Determine the (X, Y) coordinate at the center of the cell enclosing the given text.  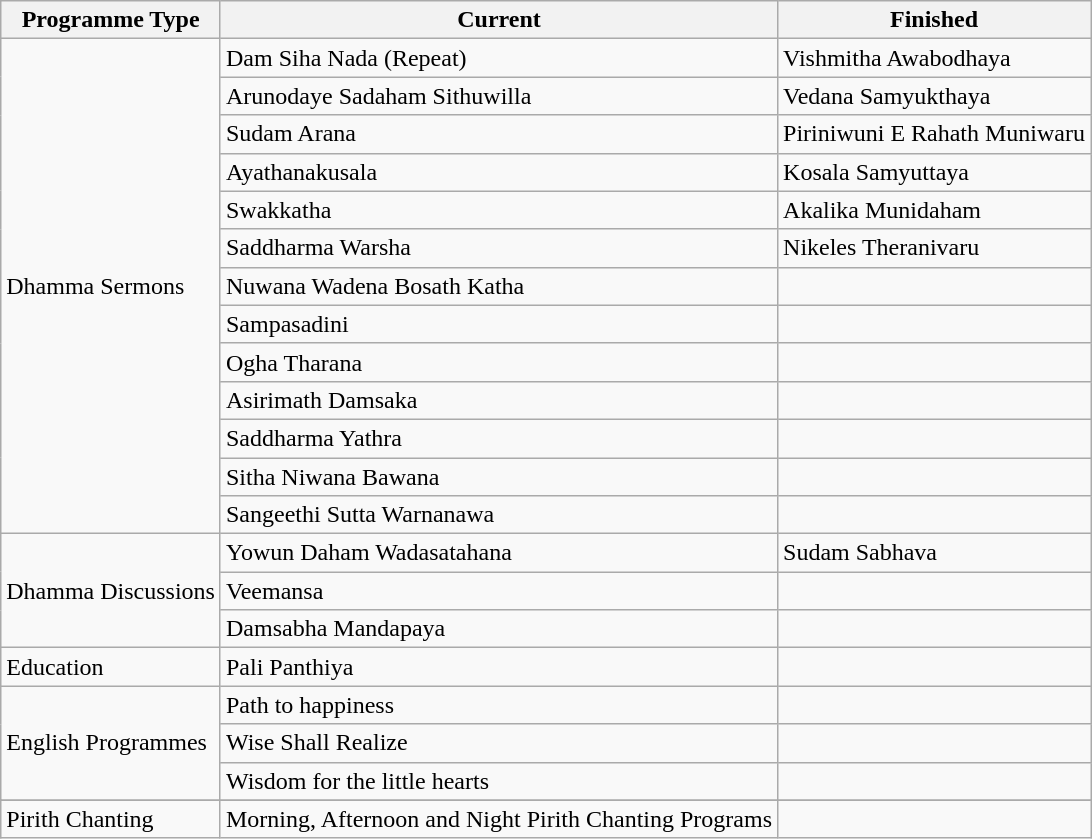
Sudam Arana (498, 134)
Sitha Niwana Bawana (498, 477)
Sampasadini (498, 324)
Swakkatha (498, 210)
Dhamma Discussions (111, 591)
Yowun Daham Wadasatahana (498, 553)
Damsabha Mandapaya (498, 629)
Vishmitha Awabodhaya (934, 58)
Saddharma Warsha (498, 248)
Dhamma Sermons (111, 286)
Sangeethi Sutta Warnanawa (498, 515)
Path to happiness (498, 705)
Kosala Samyuttaya (934, 172)
Pali Panthiya (498, 667)
English Programmes (111, 743)
Programme Type (111, 20)
Wisdom for the little hearts (498, 781)
Sudam Sabhava (934, 553)
Vedana Samyukthaya (934, 96)
Morning, Afternoon and Night Pirith Chanting Programs (498, 819)
Nikeles Theranivaru (934, 248)
Asirimath Damsaka (498, 400)
Wise Shall Realize (498, 743)
Nuwana Wadena Bosath Katha (498, 286)
Akalika Munidaham (934, 210)
Veemansa (498, 591)
Education (111, 667)
Current (498, 20)
Arunodaye Sadaham Sithuwilla (498, 96)
Ogha Tharana (498, 362)
Ayathanakusala (498, 172)
Pirith Chanting (111, 819)
Saddharma Yathra (498, 438)
Piriniwuni E Rahath Muniwaru (934, 134)
Finished (934, 20)
Dam Siha Nada (Repeat) (498, 58)
